Capture the cell that displays the provided text and extract its [X, Y] central coordinate. 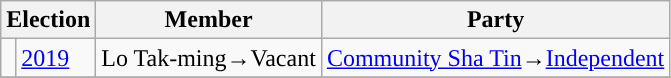
2019 [56, 58]
Lo Tak-ming→Vacant [209, 58]
Party [495, 20]
Election [48, 20]
Community Sha Tin→Independent [495, 58]
Member [209, 20]
